Find where the given text appears and provide that cell's center as (x, y) coordinate. 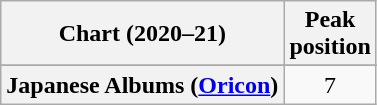
Peakposition (330, 34)
7 (330, 85)
Japanese Albums (Oricon) (142, 85)
Chart (2020–21) (142, 34)
